Find where the given text appears and provide that cell's center as (x, y) coordinate. 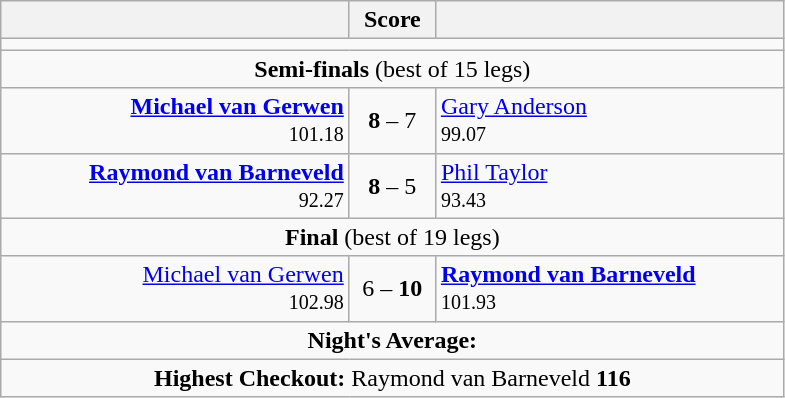
Gary Anderson 99.07 (610, 120)
8 – 5 (392, 186)
Phil Taylor 93.43 (610, 186)
Highest Checkout: Raymond van Barneveld 116 (392, 378)
Semi-finals (best of 15 legs) (392, 69)
Michael van Gerwen 101.18 (176, 120)
Raymond van Barneveld 92.27 (176, 186)
Score (392, 20)
6 – 10 (392, 288)
Raymond van Barneveld 101.93 (610, 288)
Night's Average: (392, 340)
Final (best of 19 legs) (392, 237)
Michael van Gerwen 102.98 (176, 288)
8 – 7 (392, 120)
